Identify which cell holds the provided text, then report its [x, y] central coordinate. 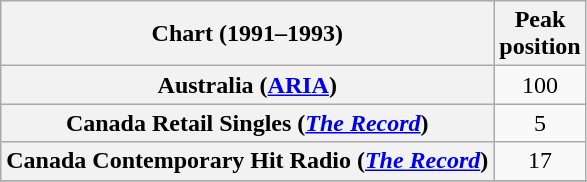
5 [540, 123]
Canada Contemporary Hit Radio (The Record) [248, 161]
100 [540, 85]
Australia (ARIA) [248, 85]
Peakposition [540, 34]
17 [540, 161]
Chart (1991–1993) [248, 34]
Canada Retail Singles (The Record) [248, 123]
